Output the (x, y) coordinate of the center of the cell containing the given text.  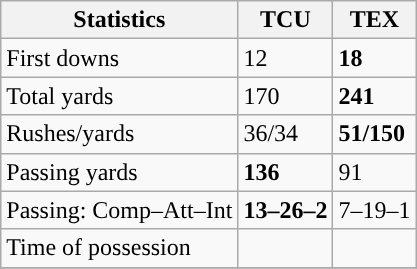
241 (374, 96)
18 (374, 58)
Time of possession (120, 248)
12 (286, 58)
TCU (286, 20)
TEX (374, 20)
13–26–2 (286, 210)
Total yards (120, 96)
First downs (120, 58)
Rushes/yards (120, 134)
170 (286, 96)
Statistics (120, 20)
91 (374, 172)
136 (286, 172)
Passing: Comp–Att–Int (120, 210)
Passing yards (120, 172)
7–19–1 (374, 210)
36/34 (286, 134)
51/150 (374, 134)
